For the text-containing cell, return its midpoint in (X, Y) coordinate format. 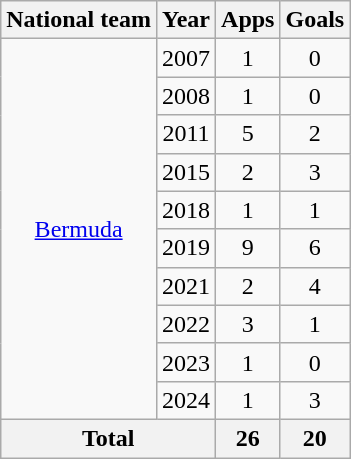
6 (315, 248)
2021 (186, 286)
National team (79, 20)
4 (315, 286)
9 (248, 248)
Total (108, 438)
26 (248, 438)
2024 (186, 400)
2007 (186, 58)
2008 (186, 96)
5 (248, 134)
Apps (248, 20)
2015 (186, 172)
Year (186, 20)
2011 (186, 134)
Bermuda (79, 230)
2019 (186, 248)
2022 (186, 324)
Goals (315, 20)
2018 (186, 210)
20 (315, 438)
2023 (186, 362)
